Find where the given text appears and provide that cell's center as [X, Y] coordinate. 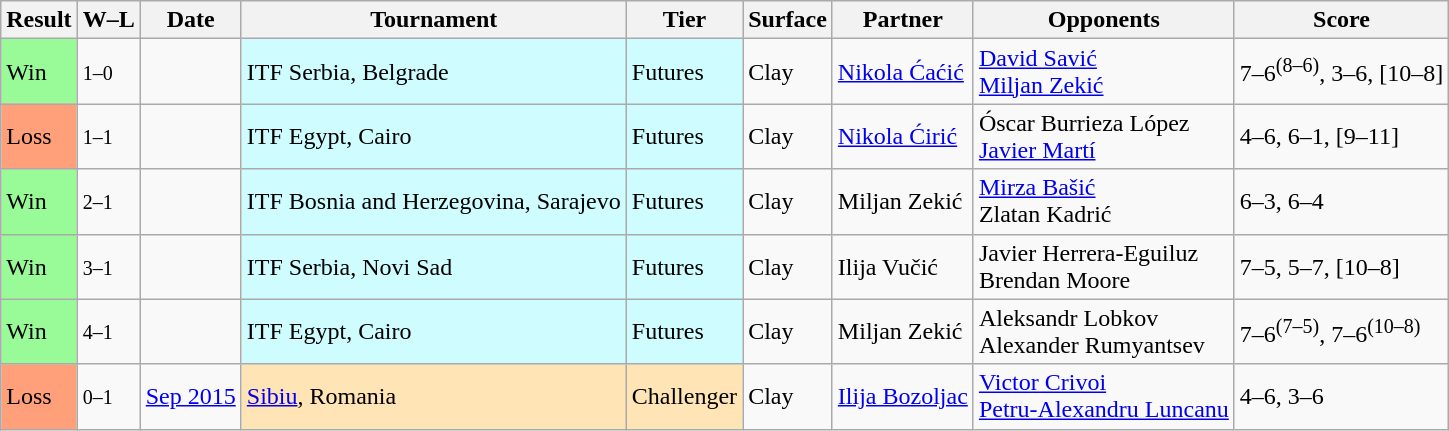
Aleksandr Lobkov Alexander Rumyantsev [1104, 332]
Opponents [1104, 20]
2–1 [108, 202]
Ilija Bozoljac [902, 396]
ITF Bosnia and Herzegovina, Sarajevo [434, 202]
Victor Crivoi Petru-Alexandru Luncanu [1104, 396]
Mirza Bašić Zlatan Kadrić [1104, 202]
Sep 2015 [190, 396]
1–0 [108, 72]
1–1 [108, 136]
Sibiu, Romania [434, 396]
Challenger [684, 396]
4–1 [108, 332]
Javier Herrera-Eguiluz Brendan Moore [1104, 266]
0–1 [108, 396]
David Savić Miljan Zekić [1104, 72]
3–1 [108, 266]
Tier [684, 20]
6–3, 6–4 [1341, 202]
7–5, 5–7, [10–8] [1341, 266]
4–6, 3–6 [1341, 396]
ITF Serbia, Novi Sad [434, 266]
Score [1341, 20]
7–6(7–5), 7–6(10–8) [1341, 332]
Result [39, 20]
Nikola Ćaćić [902, 72]
4–6, 6–1, [9–11] [1341, 136]
Óscar Burrieza López Javier Martí [1104, 136]
Partner [902, 20]
7–6(8–6), 3–6, [10–8] [1341, 72]
Nikola Ćirić [902, 136]
W–L [108, 20]
Tournament [434, 20]
Surface [788, 20]
Date [190, 20]
Ilija Vučić [902, 266]
ITF Serbia, Belgrade [434, 72]
